Find where the given text appears and provide that cell's center as [x, y] coordinate. 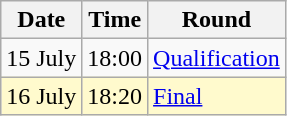
15 July [42, 58]
Date [42, 20]
Time [115, 20]
16 July [42, 96]
18:20 [115, 96]
Round [217, 20]
18:00 [115, 58]
Qualification [217, 58]
Final [217, 96]
